Return the (x, y) coordinate for the center point of the cell that contains the specified text.  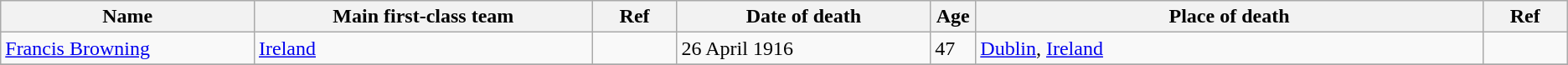
Place of death (1230, 17)
Francis Browning (127, 48)
26 April 1916 (804, 48)
Main first-class team (423, 17)
Name (127, 17)
Age (953, 17)
47 (953, 48)
Dublin, Ireland (1230, 48)
Ireland (423, 48)
Date of death (804, 17)
